Provide the [X, Y] coordinate of the cell's center where the given text is located.  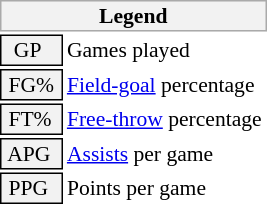
FG% [31, 85]
Games played [166, 50]
FT% [31, 120]
APG [31, 154]
GP [31, 50]
Free-throw percentage [166, 120]
Legend [134, 16]
Field-goal percentage [166, 85]
Points per game [166, 188]
PPG [31, 188]
Assists per game [166, 154]
